Locate the cell with the specified text and output its (x, y) center coordinate. 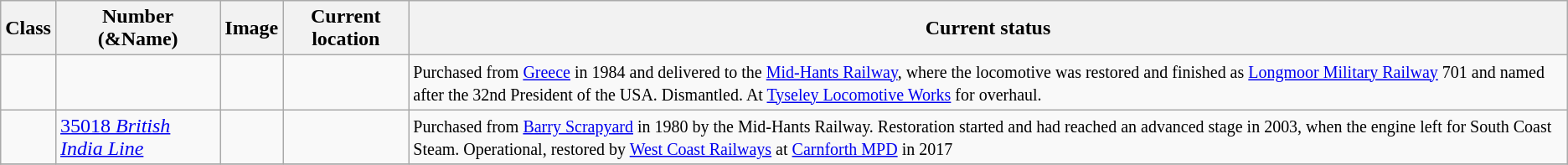
Current location (346, 28)
Class (28, 28)
Current status (988, 28)
35018 British India Line (137, 137)
Image (251, 28)
Number (&Name) (137, 28)
